Extract the [x, y] coordinate from the center of the cell holding the provided text.  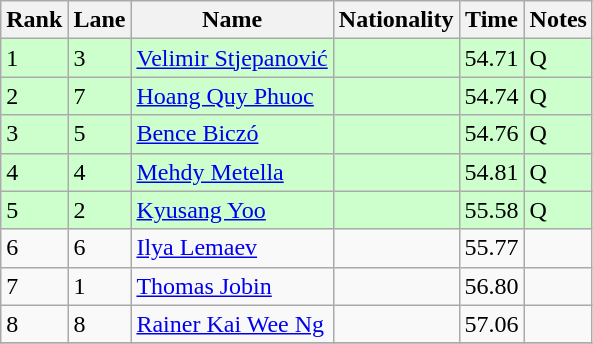
56.80 [492, 286]
Rank [34, 20]
55.58 [492, 210]
Rainer Kai Wee Ng [232, 324]
54.74 [492, 96]
54.81 [492, 172]
Velimir Stjepanović [232, 58]
Lane [100, 20]
Time [492, 20]
Nationality [396, 20]
54.76 [492, 134]
55.77 [492, 248]
Hoang Quy Phuoc [232, 96]
57.06 [492, 324]
Thomas Jobin [232, 286]
54.71 [492, 58]
Kyusang Yoo [232, 210]
Notes [558, 20]
Mehdy Metella [232, 172]
Ilya Lemaev [232, 248]
Bence Biczó [232, 134]
Name [232, 20]
